Locate the cell with the specified text and output its (x, y) center coordinate. 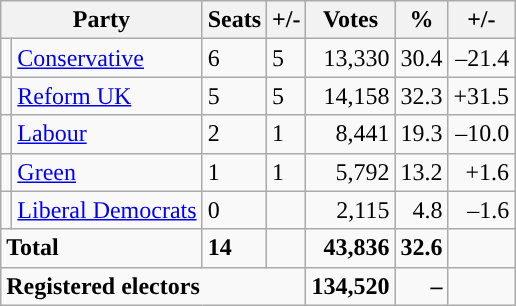
– (422, 286)
–1.6 (482, 210)
Conservative (107, 58)
43,836 (350, 248)
6 (234, 58)
134,520 (350, 286)
Seats (234, 20)
Reform UK (107, 96)
4.8 (422, 210)
+1.6 (482, 172)
Votes (350, 20)
13.2 (422, 172)
14 (234, 248)
Party (102, 20)
Green (107, 172)
+31.5 (482, 96)
Registered electors (154, 286)
32.6 (422, 248)
32.3 (422, 96)
% (422, 20)
2 (234, 134)
0 (234, 210)
30.4 (422, 58)
Liberal Democrats (107, 210)
Labour (107, 134)
5,792 (350, 172)
13,330 (350, 58)
Total (102, 248)
19.3 (422, 134)
14,158 (350, 96)
8,441 (350, 134)
2,115 (350, 210)
–21.4 (482, 58)
–10.0 (482, 134)
